Detect which cell encompasses the target text, then output its [x, y] center coordinate. 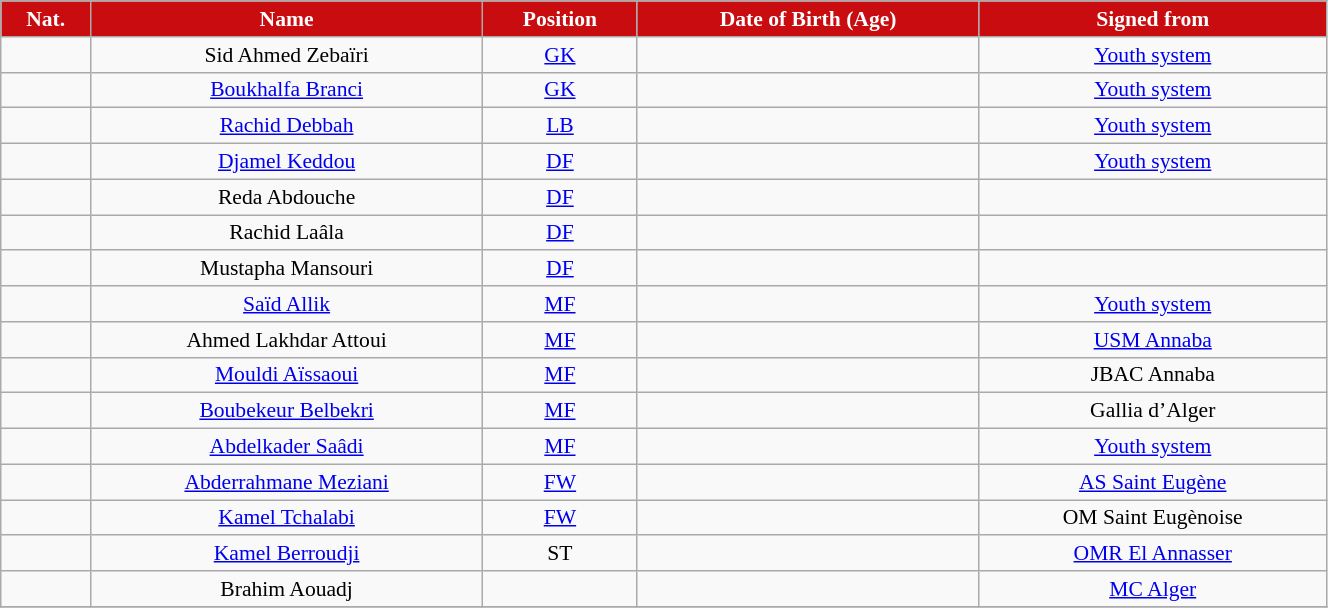
ST [560, 554]
Reda Abdouche [287, 197]
Sid Ahmed Zebaïri [287, 55]
Rachid Debbah [287, 126]
Boukhalfa Branci [287, 90]
OM Saint Eugènoise [1152, 518]
Date of Birth (Age) [808, 19]
Abdelkader Saâdi [287, 447]
Name [287, 19]
Saïd Allik [287, 304]
Gallia d’Alger [1152, 411]
AS Saint Eugène [1152, 482]
MC Alger [1152, 589]
USM Annaba [1152, 340]
Abderrahmane Meziani [287, 482]
Mouldi Aïssaoui [287, 375]
Brahim Aouadj [287, 589]
JBAC Annaba [1152, 375]
Signed from [1152, 19]
Mustapha Mansouri [287, 269]
Rachid Laâla [287, 233]
Kamel Berroudji [287, 554]
OMR El Annasser [1152, 554]
Kamel Tchalabi [287, 518]
Ahmed Lakhdar Attoui [287, 340]
LB [560, 126]
Position [560, 19]
Nat. [46, 19]
Boubekeur Belbekri [287, 411]
Djamel Keddou [287, 162]
